Capture the cell that displays the provided text and extract its (x, y) central coordinate. 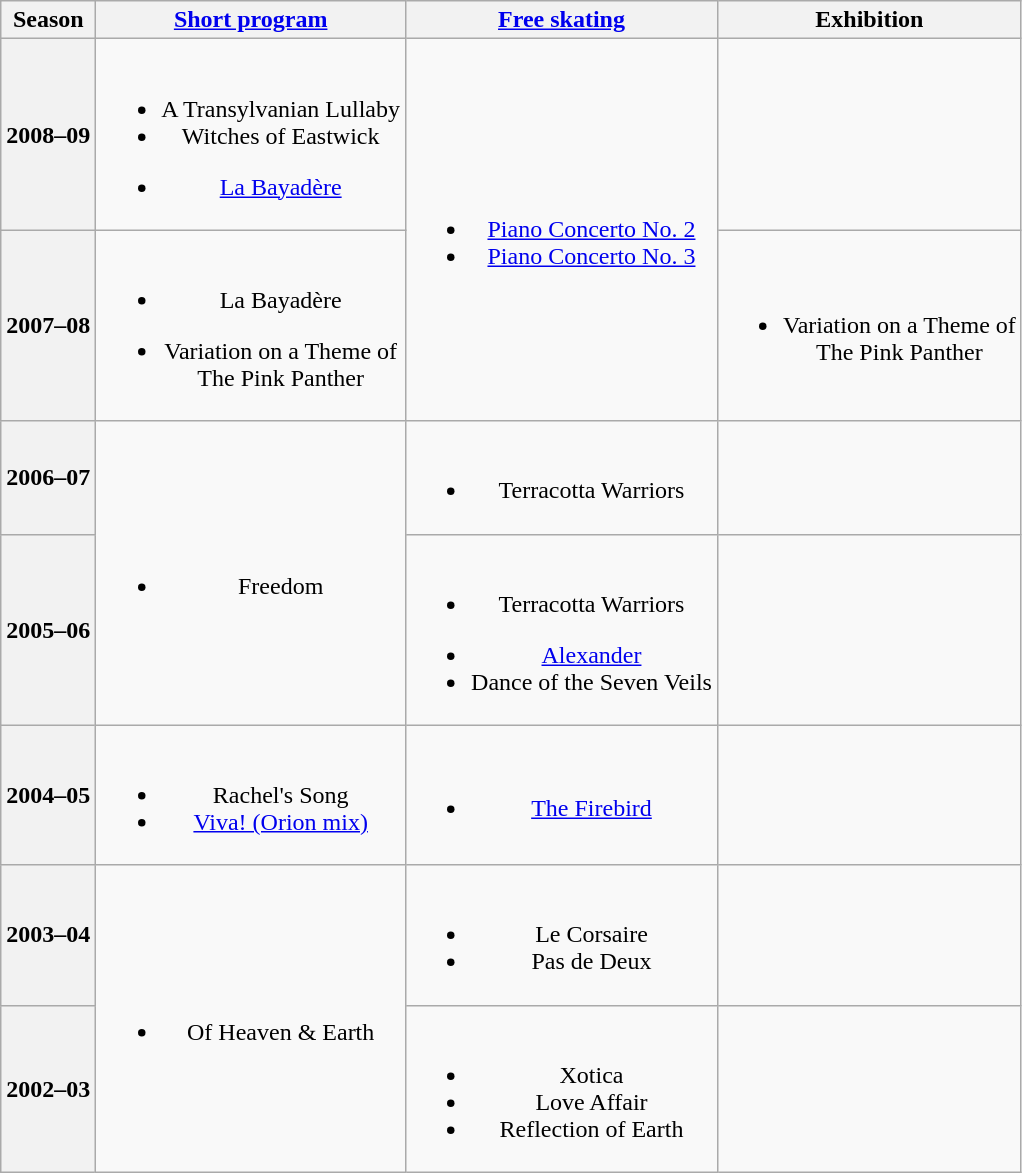
Free skating (562, 20)
Exhibition (869, 20)
Xotica Love Affair Reflection of Earth (562, 1088)
Piano Concerto No. 2Piano Concerto No. 3 (562, 230)
Terracotta Warriors (562, 478)
Le CorsairePas de Deux (562, 935)
The Firebird (562, 795)
A Transylvanian Lullaby Witches of Eastwick La Bayadère (251, 134)
2004–05 (48, 795)
La Bayadère Variation on a Theme of The Pink Panther (251, 326)
Short program (251, 20)
2007–08 (48, 326)
2006–07 (48, 478)
2005–06 (48, 630)
Season (48, 20)
Terracotta Warriors Alexander Dance of the Seven Veils (562, 630)
2003–04 (48, 935)
2002–03 (48, 1088)
Of Heaven & Earth (251, 1018)
Rachel's Song Viva! (Orion mix) (251, 795)
2008–09 (48, 134)
Variation on a Theme of The Pink Panther (869, 326)
Freedom (251, 573)
